Capture the cell that displays the provided text and extract its (x, y) central coordinate. 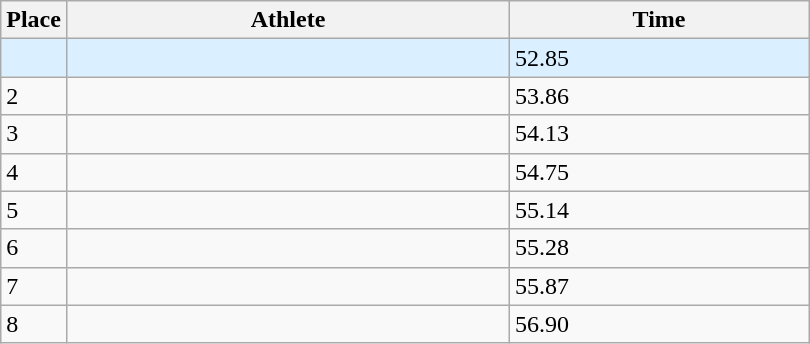
6 (34, 248)
54.13 (660, 134)
52.85 (660, 58)
4 (34, 172)
54.75 (660, 172)
2 (34, 96)
Athlete (288, 20)
55.14 (660, 210)
8 (34, 324)
3 (34, 134)
53.86 (660, 96)
Time (660, 20)
55.87 (660, 286)
7 (34, 286)
5 (34, 210)
Place (34, 20)
55.28 (660, 248)
56.90 (660, 324)
